Output the (x, y) coordinate of the center of the cell containing the given text.  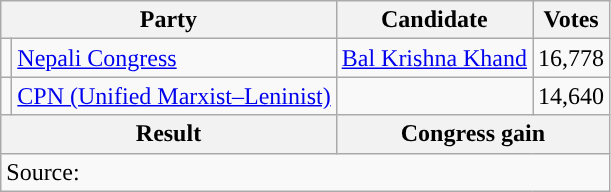
Bal Krishna Khand (434, 58)
Source: (306, 172)
14,640 (572, 96)
Votes (572, 20)
Nepali Congress (174, 58)
Party (168, 20)
CPN (Unified Marxist–Leninist) (174, 96)
Candidate (434, 20)
Congress gain (472, 134)
Result (168, 134)
16,778 (572, 58)
